From the cell containing the given text, extract its center point as (x, y) coordinate. 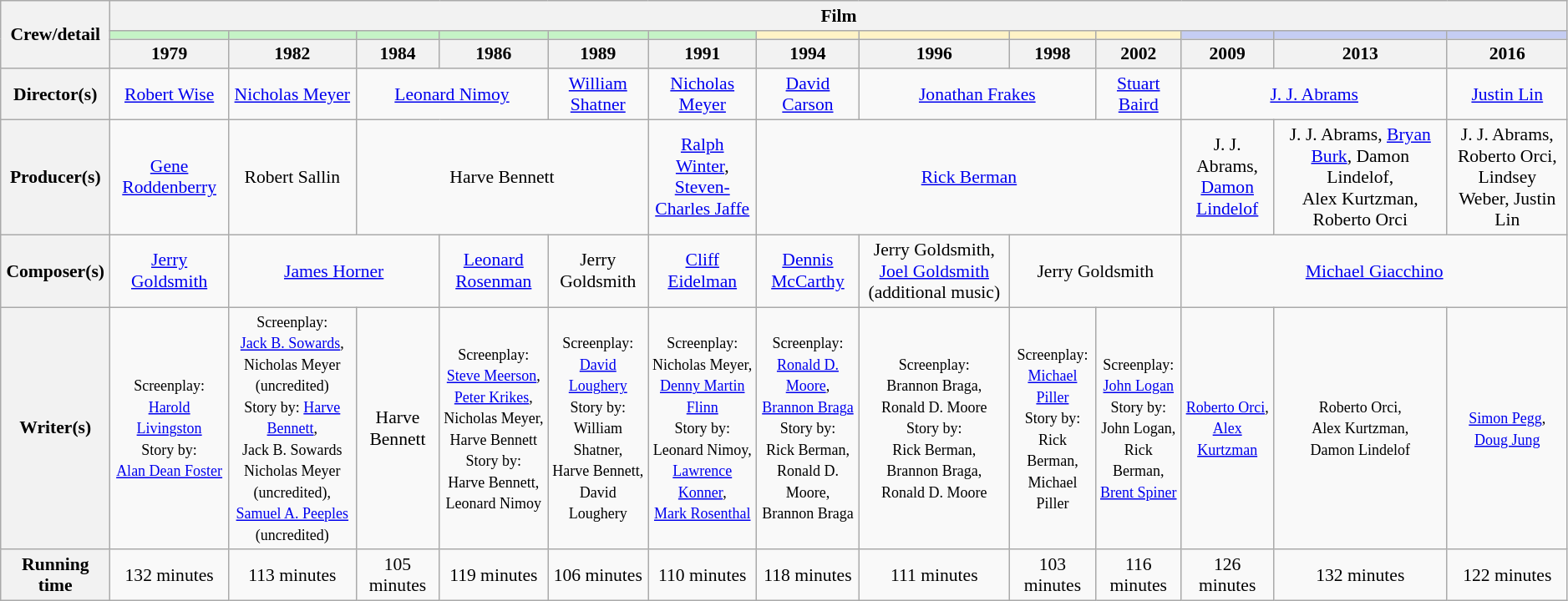
J. J. Abrams,Damon Lindelof (1227, 178)
111 minutes (934, 576)
1991 (703, 54)
1984 (398, 54)
Leonard Rosenman (494, 270)
116 minutes (1138, 576)
Robert Sallin (292, 178)
2002 (1138, 54)
Leonard Nimoy (452, 95)
119 minutes (494, 576)
126 minutes (1227, 576)
Rick Berman (969, 178)
Director(s) (55, 95)
2016 (1507, 54)
Gene Roddenberry (170, 178)
Screenplay:Steve Meerson,Peter Krikes,Nicholas Meyer,Harve BennettStory by:Harve Bennett,Leonard Nimoy (494, 429)
J. J. Abrams (1314, 95)
Running time (55, 576)
Screenplay:Michael PillerStory by:Rick Berman,Michael Piller (1053, 429)
1998 (1053, 54)
Jerry Goldsmith,Joel Goldsmith (additional music) (934, 270)
Screenplay:Brannon Braga,Ronald D. MooreStory by:Rick Berman,Brannon Braga,Ronald D. Moore (934, 429)
Roberto Orci,Alex Kurtzman,Damon Lindelof (1360, 429)
Producer(s) (55, 178)
Composer(s) (55, 270)
J. J. Abrams, Roberto Orci,Lindsey Weber, Justin Lin (1507, 178)
Film (839, 16)
1986 (494, 54)
122 minutes (1507, 576)
J. J. Abrams, Bryan Burk, Damon Lindelof,Alex Kurtzman, Roberto Orci (1360, 178)
Screenplay:David LougheryStory by:William Shatner,Harve Bennett,David Loughery (598, 429)
Screenplay:Harold LivingstonStory by:Alan Dean Foster (170, 429)
Ralph Winter,Steven-Charles Jaffe (703, 178)
1982 (292, 54)
Jonathan Frakes (977, 95)
106 minutes (598, 576)
105 minutes (398, 576)
1979 (170, 54)
Michael Giacchino (1374, 270)
1994 (808, 54)
113 minutes (292, 576)
Simon Pegg,Doug Jung (1507, 429)
2009 (1227, 54)
Screenplay:Nicholas Meyer,Denny Martin FlinnStory by:Leonard Nimoy,Lawrence Konner,Mark Rosenthal (703, 429)
110 minutes (703, 576)
David Carson (808, 95)
2013 (1360, 54)
Dennis McCarthy (808, 270)
Writer(s) (55, 429)
118 minutes (808, 576)
Cliff Eidelman (703, 270)
1989 (598, 54)
James Horner (334, 270)
Screenplay:John LoganStory by:John Logan,Rick Berman,Brent Spiner (1138, 429)
Justin Lin (1507, 95)
Robert Wise (170, 95)
1996 (934, 54)
103 minutes (1053, 576)
William Shatner (598, 95)
Screenplay:Ronald D. Moore,Brannon BragaStory by:Rick Berman,Ronald D. Moore,Brannon Braga (808, 429)
Roberto Orci,Alex Kurtzman (1227, 429)
Crew/detail (55, 35)
Stuart Baird (1138, 95)
